Extract the (X, Y) coordinate from the center of the cell holding the provided text.  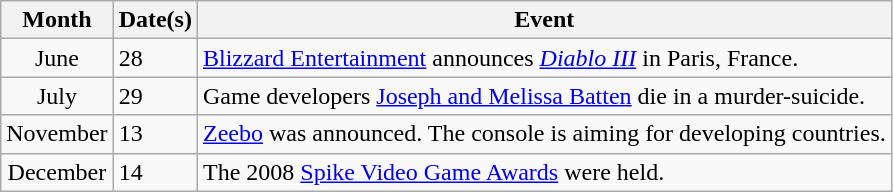
June (57, 58)
14 (155, 172)
13 (155, 134)
July (57, 96)
Month (57, 20)
29 (155, 96)
Event (544, 20)
Game developers Joseph and Melissa Batten die in a murder-suicide. (544, 96)
Zeebo was announced. The console is aiming for developing countries. (544, 134)
Date(s) (155, 20)
November (57, 134)
The 2008 Spike Video Game Awards were held. (544, 172)
28 (155, 58)
December (57, 172)
Blizzard Entertainment announces Diablo III in Paris, France. (544, 58)
